Determine the (x, y) coordinate at the center of the cell enclosing the given text.  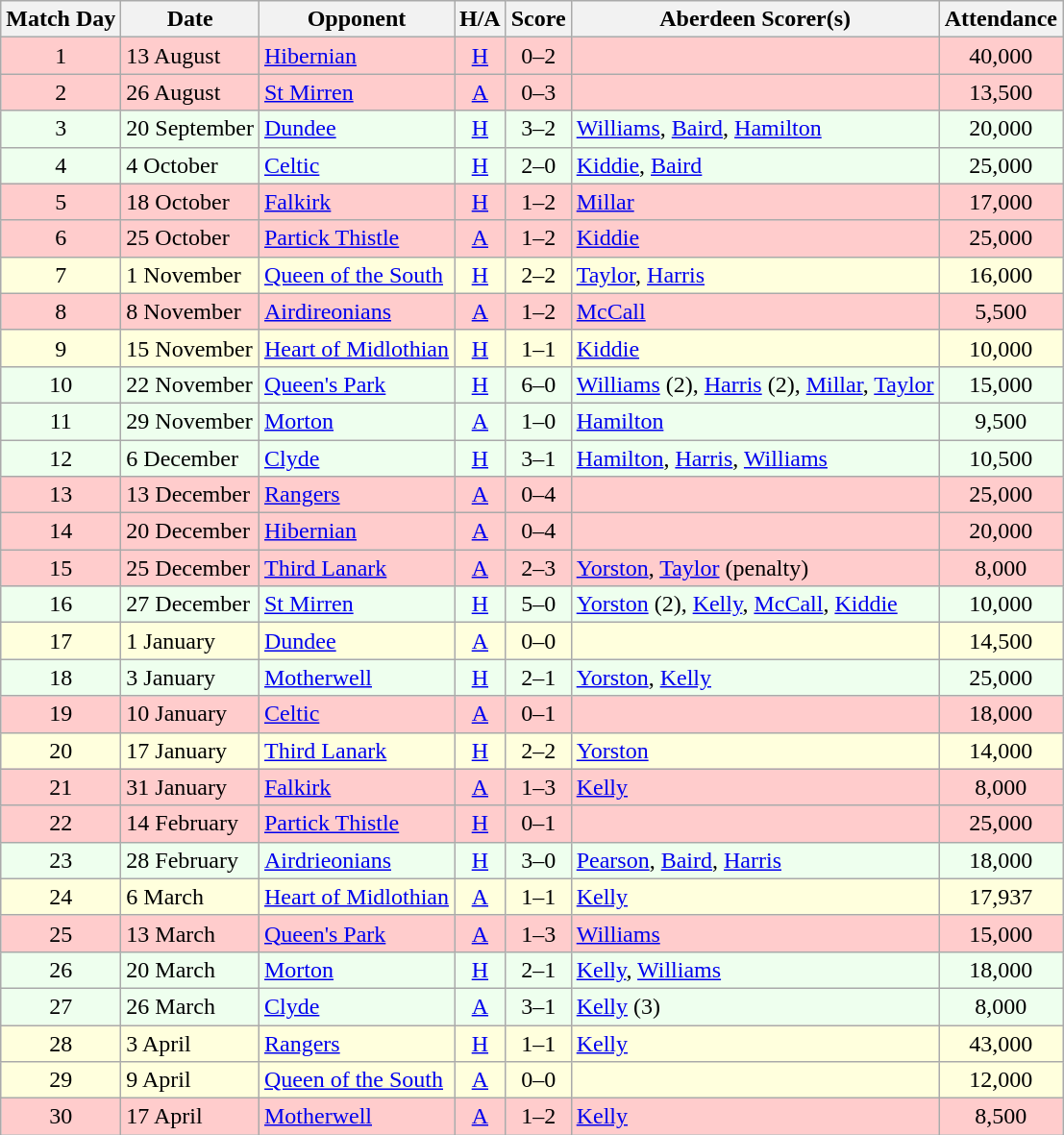
Hamilton (755, 421)
8 November (190, 311)
19 (62, 714)
Williams, Baird, Hamilton (755, 129)
23 (62, 860)
0–3 (538, 92)
25 (62, 933)
4 October (190, 165)
Attendance (1001, 19)
17 April (190, 1117)
11 (62, 421)
17 (62, 641)
20 March (190, 970)
22 (62, 824)
Score (538, 19)
8,500 (1001, 1117)
10 (62, 384)
2 (62, 92)
1 January (190, 641)
Yorston, Taylor (penalty) (755, 568)
27 (62, 1006)
12,000 (1001, 1080)
14 February (190, 824)
5 (62, 202)
31 January (190, 787)
22 November (190, 384)
5–0 (538, 605)
26 (62, 970)
13 December (190, 495)
27 December (190, 605)
Airdireonians (356, 311)
6 March (190, 897)
Williams (2), Harris (2), Millar, Taylor (755, 384)
Kelly, Williams (755, 970)
16 (62, 605)
10,500 (1001, 458)
Williams (755, 933)
29 November (190, 421)
17 January (190, 751)
15 November (190, 348)
3–2 (538, 129)
17,937 (1001, 897)
9,500 (1001, 421)
Date (190, 19)
18 October (190, 202)
8 (62, 311)
Match Day (62, 19)
13 March (190, 933)
Airdrieonians (356, 860)
0–2 (538, 56)
13,500 (1001, 92)
20 (62, 751)
25 October (190, 238)
18 (62, 678)
Hamilton, Harris, Williams (755, 458)
1–0 (538, 421)
14,000 (1001, 751)
7 (62, 275)
28 February (190, 860)
26 March (190, 1006)
Yorston (2), Kelly, McCall, Kiddie (755, 605)
26 August (190, 92)
20 September (190, 129)
Aberdeen Scorer(s) (755, 19)
21 (62, 787)
24 (62, 897)
30 (62, 1117)
Opponent (356, 19)
15 (62, 568)
43,000 (1001, 1043)
Yorston, Kelly (755, 678)
Yorston (755, 751)
10 January (190, 714)
13 August (190, 56)
5,500 (1001, 311)
1 (62, 56)
Kelly (3) (755, 1006)
McCall (755, 311)
40,000 (1001, 56)
9 (62, 348)
3–0 (538, 860)
13 (62, 495)
3 (62, 129)
4 (62, 165)
2–0 (538, 165)
17,000 (1001, 202)
1 November (190, 275)
20 December (190, 531)
16,000 (1001, 275)
Kiddie, Baird (755, 165)
29 (62, 1080)
14 (62, 531)
3 April (190, 1043)
3 January (190, 678)
6–0 (538, 384)
6 December (190, 458)
9 April (190, 1080)
12 (62, 458)
14,500 (1001, 641)
2–3 (538, 568)
Pearson, Baird, Harris (755, 860)
6 (62, 238)
28 (62, 1043)
Taylor, Harris (755, 275)
25 December (190, 568)
H/A (480, 19)
Millar (755, 202)
